Identify which cell holds the provided text, then report its (x, y) central coordinate. 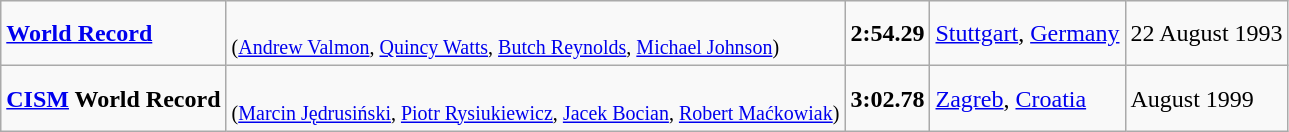
Stuttgart, Germany (1028, 34)
22 August 1993 (1206, 34)
Zagreb, Croatia (1028, 98)
(Andrew Valmon, Quincy Watts, Butch Reynolds, Michael Johnson) (536, 34)
CISM World Record (114, 98)
2:54.29 (888, 34)
(Marcin Jędrusiński, Piotr Rysiukiewicz, Jacek Bocian, Robert Maćkowiak) (536, 98)
World Record (114, 34)
3:02.78 (888, 98)
August 1999 (1206, 98)
